Return the (x, y) coordinate for the center point of the cell that contains the specified text.  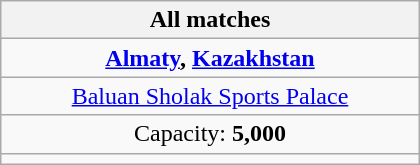
Baluan Sholak Sports Palace (210, 96)
Almaty, Kazakhstan (210, 58)
All matches (210, 20)
Capacity: 5,000 (210, 134)
